From the cell containing the given text, extract its center point as (X, Y) coordinate. 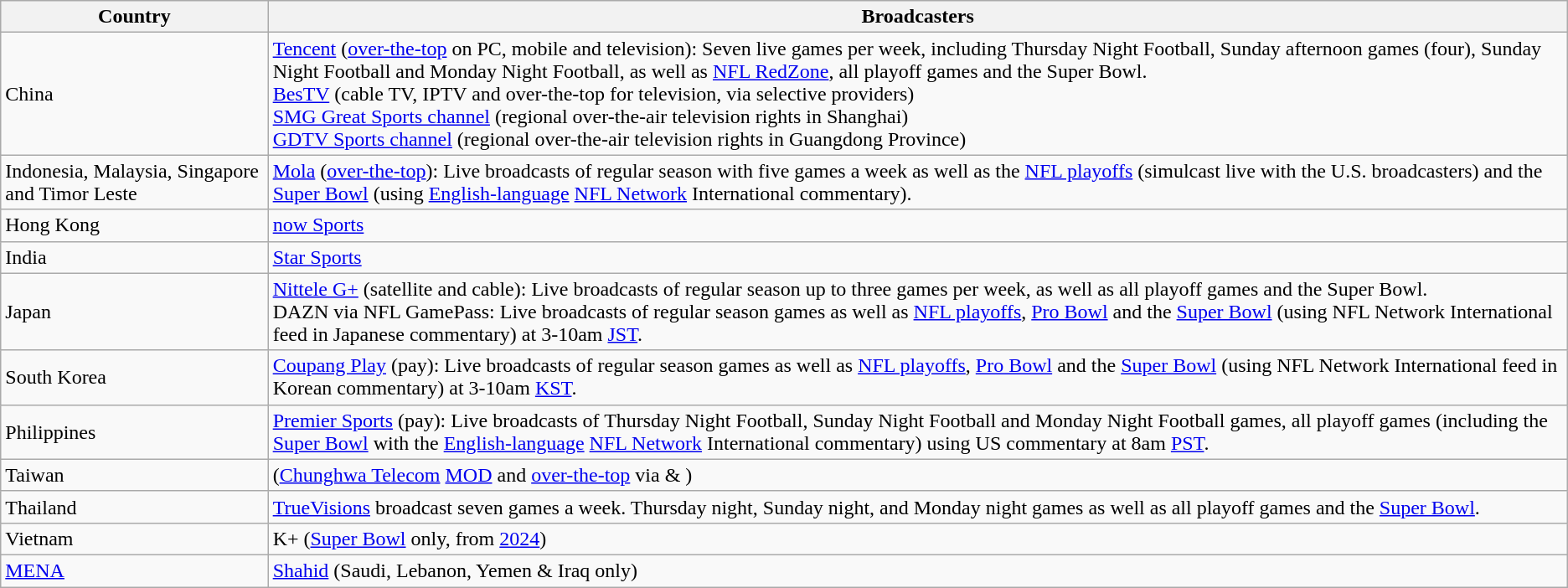
MENA (134, 570)
South Korea (134, 377)
India (134, 257)
now Sports (918, 225)
Broadcasters (918, 17)
Taiwan (134, 475)
Vietnam (134, 539)
Country (134, 17)
Star Sports (918, 257)
(Chunghwa Telecom MOD and over-the-top via & ) (918, 475)
K+ (Super Bowl only, from 2024) (918, 539)
Shahid (Saudi, Lebanon, Yemen & Iraq only) (918, 570)
Hong Kong (134, 225)
Thailand (134, 507)
China (134, 94)
Indonesia, Malaysia, Singapore and Timor Leste (134, 183)
Philippines (134, 432)
TrueVisions broadcast seven games a week. Thursday night, Sunday night, and Monday night games as well as all playoff games and the Super Bowl. (918, 507)
Japan (134, 312)
